Find where the given text appears and provide that cell's center as [X, Y] coordinate. 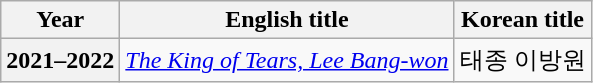
태종 이방원 [522, 60]
The King of Tears, Lee Bang-won [287, 60]
English title [287, 20]
2021–2022 [60, 60]
Korean title [522, 20]
Year [60, 20]
